Determine the [x, y] coordinate at the center of the cell enclosing the given text.  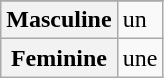
Feminine [59, 58]
Masculine [59, 20]
une [140, 58]
un [140, 20]
